Pinpoint the cell where the given text exists, returning its [x, y] midpoint coordinate. 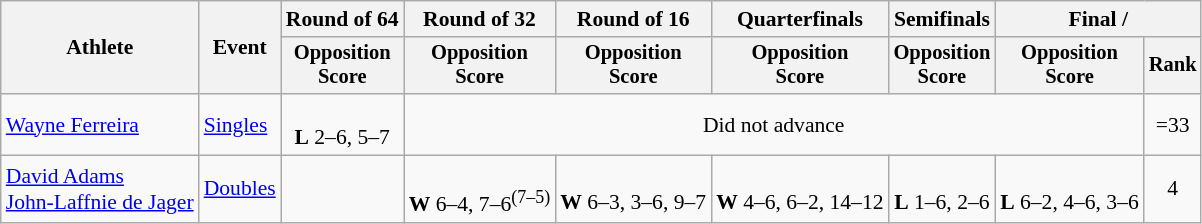
=33 [1173, 124]
W 6–4, 7–6(7–5) [480, 190]
Wayne Ferreira [100, 124]
Round of 32 [480, 19]
4 [1173, 190]
L 6–2, 4–6, 3–6 [1070, 190]
Quarterfinals [800, 19]
Doubles [240, 190]
L 2–6, 5–7 [342, 124]
L 1–6, 2–6 [942, 190]
W 6–3, 3–6, 9–7 [633, 190]
Semifinals [942, 19]
W 4–6, 6–2, 14–12 [800, 190]
David AdamsJohn-Laffnie de Jager [100, 190]
Rank [1173, 66]
Did not advance [774, 124]
Final / [1098, 19]
Round of 16 [633, 19]
Round of 64 [342, 19]
Athlete [100, 48]
Event [240, 48]
Singles [240, 124]
